Scan for the cell matching the given text and deliver its (X, Y) coordinate at center. 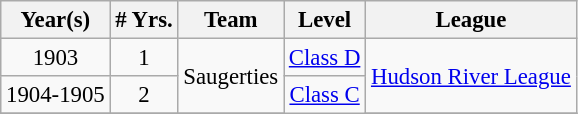
2 (144, 95)
Year(s) (56, 20)
League (472, 20)
Team (230, 20)
Hudson River League (472, 76)
# Yrs. (144, 20)
Class C (325, 95)
1 (144, 58)
1903 (56, 58)
Saugerties (230, 76)
1904-1905 (56, 95)
Class D (325, 58)
Level (325, 20)
